Output the [X, Y] coordinate of the center of the cell containing the given text.  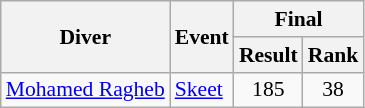
Mohamed Ragheb [86, 90]
185 [268, 90]
Final [298, 19]
Rank [334, 55]
Skeet [202, 90]
Result [268, 55]
Diver [86, 36]
38 [334, 90]
Event [202, 36]
